Identify which cell holds the provided text, then report its (X, Y) central coordinate. 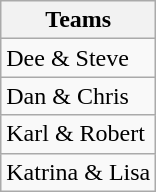
Dan & Chris (78, 96)
Teams (78, 20)
Katrina & Lisa (78, 172)
Dee & Steve (78, 58)
Karl & Robert (78, 134)
